Capture the cell that displays the provided text and extract its [x, y] central coordinate. 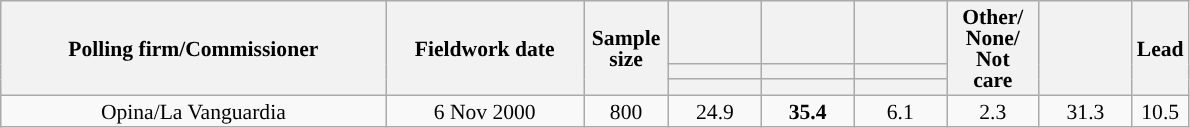
Lead [1160, 48]
6 Nov 2000 [485, 110]
31.3 [1086, 110]
10.5 [1160, 110]
Opina/La Vanguardia [194, 110]
2.3 [992, 110]
Fieldwork date [485, 48]
35.4 [808, 110]
800 [626, 110]
24.9 [716, 110]
Polling firm/Commissioner [194, 48]
6.1 [900, 110]
Sample size [626, 48]
Other/None/Notcare [992, 48]
